Provide the [X, Y] coordinate of the cell's center where the given text is located.  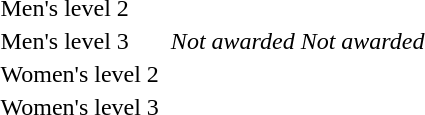
Not awarded [232, 41]
